Search for the cell housing the specified text and yield its (x, y) center coordinate. 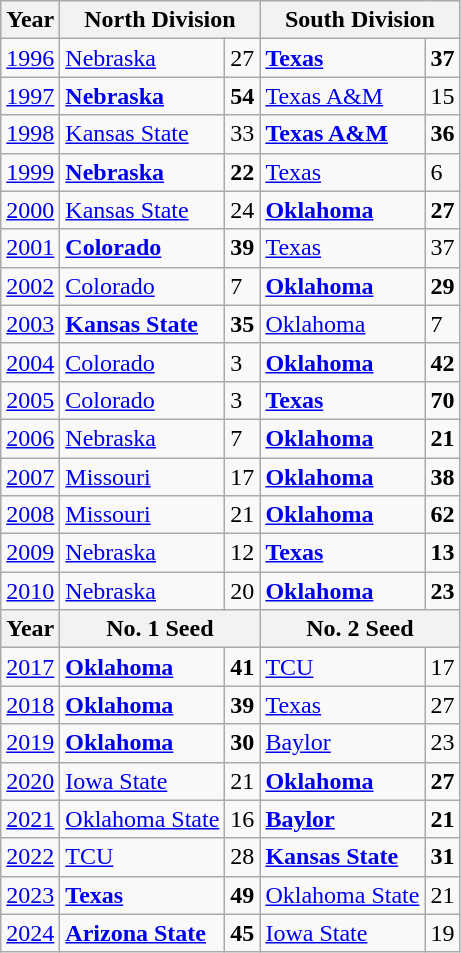
30 (242, 743)
42 (442, 362)
19 (442, 933)
49 (242, 895)
16 (242, 819)
2006 (30, 438)
2020 (30, 781)
2018 (30, 705)
2009 (30, 553)
2008 (30, 515)
20 (242, 591)
33 (242, 134)
2007 (30, 477)
2003 (30, 324)
2022 (30, 857)
35 (242, 324)
No. 1 Seed (160, 629)
1997 (30, 96)
54 (242, 96)
1998 (30, 134)
2001 (30, 248)
1996 (30, 58)
12 (242, 553)
2000 (30, 210)
2024 (30, 933)
No. 2 Seed (360, 629)
22 (242, 172)
North Division (160, 20)
2017 (30, 667)
13 (442, 553)
45 (242, 933)
31 (442, 857)
2023 (30, 895)
Arizona State (142, 933)
1999 (30, 172)
2002 (30, 286)
41 (242, 667)
2005 (30, 400)
6 (442, 172)
2021 (30, 819)
70 (442, 400)
29 (442, 286)
28 (242, 857)
38 (442, 477)
62 (442, 515)
15 (442, 96)
36 (442, 134)
2010 (30, 591)
2004 (30, 362)
South Division (360, 20)
24 (242, 210)
2019 (30, 743)
